Output the [X, Y] coordinate of the center of the cell containing the given text.  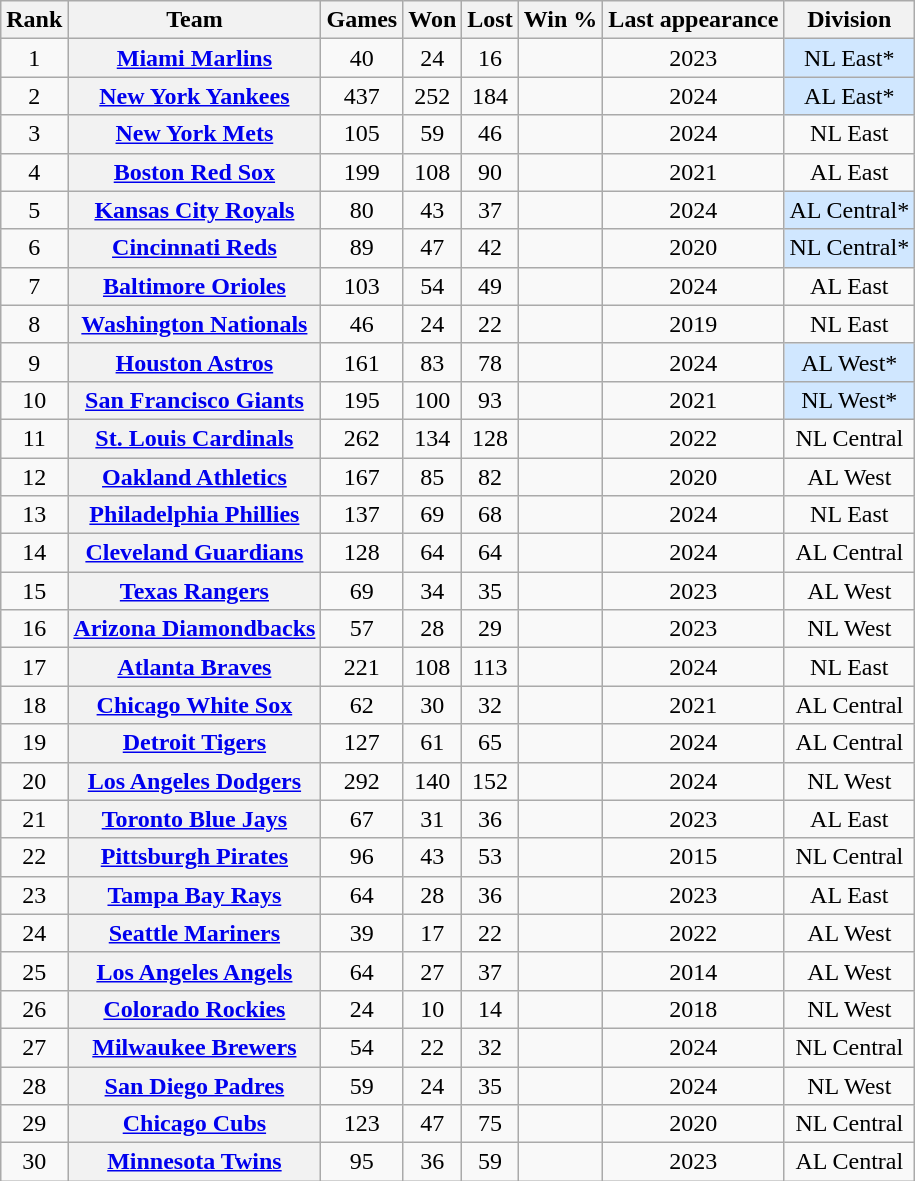
Minnesota Twins [194, 1162]
85 [432, 477]
96 [362, 857]
140 [432, 781]
13 [34, 515]
Team [194, 20]
2019 [694, 324]
39 [362, 933]
2018 [694, 1009]
San Francisco Giants [194, 400]
Houston Astros [194, 362]
San Diego Padres [194, 1085]
23 [34, 895]
152 [490, 781]
262 [362, 438]
St. Louis Cardinals [194, 438]
68 [490, 515]
62 [362, 705]
49 [490, 286]
New York Mets [194, 134]
83 [432, 362]
New York Yankees [194, 96]
3 [34, 134]
95 [362, 1162]
Tampa Bay Rays [194, 895]
NL East* [850, 58]
AL East* [850, 96]
2014 [694, 971]
Los Angeles Dodgers [194, 781]
Miami Marlins [194, 58]
AL West* [850, 362]
Win % [560, 20]
18 [34, 705]
93 [490, 400]
89 [362, 248]
1 [34, 58]
123 [362, 1124]
25 [34, 971]
127 [362, 743]
65 [490, 743]
57 [362, 629]
Chicago White Sox [194, 705]
Division [850, 20]
20 [34, 781]
Boston Red Sox [194, 172]
199 [362, 172]
AL Central* [850, 210]
Toronto Blue Jays [194, 819]
195 [362, 400]
Baltimore Orioles [194, 286]
2015 [694, 857]
82 [490, 477]
34 [432, 591]
61 [432, 743]
12 [34, 477]
15 [34, 591]
Rank [34, 20]
19 [34, 743]
90 [490, 172]
134 [432, 438]
Won [432, 20]
Last appearance [694, 20]
113 [490, 667]
167 [362, 477]
NL West* [850, 400]
Atlanta Braves [194, 667]
78 [490, 362]
Cleveland Guardians [194, 553]
Los Angeles Angels [194, 971]
Washington Nationals [194, 324]
26 [34, 1009]
252 [432, 96]
75 [490, 1124]
8 [34, 324]
Philadelphia Phillies [194, 515]
21 [34, 819]
137 [362, 515]
103 [362, 286]
Texas Rangers [194, 591]
31 [432, 819]
437 [362, 96]
Chicago Cubs [194, 1124]
Colorado Rockies [194, 1009]
Detroit Tigers [194, 743]
292 [362, 781]
Pittsburgh Pirates [194, 857]
184 [490, 96]
7 [34, 286]
Kansas City Royals [194, 210]
Oakland Athletics [194, 477]
105 [362, 134]
2 [34, 96]
53 [490, 857]
Lost [490, 20]
11 [34, 438]
5 [34, 210]
4 [34, 172]
6 [34, 248]
NL Central* [850, 248]
9 [34, 362]
100 [432, 400]
Cincinnati Reds [194, 248]
Milwaukee Brewers [194, 1047]
67 [362, 819]
80 [362, 210]
Seattle Mariners [194, 933]
42 [490, 248]
221 [362, 667]
161 [362, 362]
Games [362, 20]
Arizona Diamondbacks [194, 629]
40 [362, 58]
